Provide the [X, Y] coordinate of the cell's center where the given text is located.  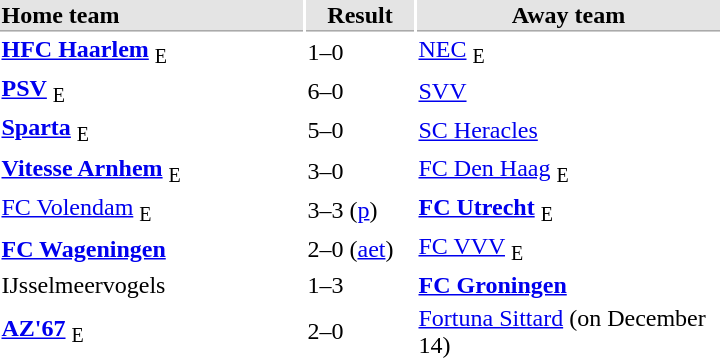
Home team [152, 16]
FC Volendam E [152, 210]
FC Wageningen [152, 249]
FC Den Haag E [568, 170]
Result [360, 16]
1–0 [360, 52]
5–0 [360, 131]
FC Groningen [568, 285]
HFC Haarlem E [152, 52]
6–0 [360, 92]
SC Heracles [568, 131]
FC VVV E [568, 249]
PSV E [152, 92]
NEC E [568, 52]
3–3 (p) [360, 210]
Vitesse Arnhem E [152, 170]
Away team [568, 16]
FC Utrecht E [568, 210]
3–0 [360, 170]
SVV [568, 92]
Sparta E [152, 131]
2–0 (aet) [360, 249]
1–3 [360, 285]
IJsselmeervogels [152, 285]
